Locate the cell with the specified text and output its (X, Y) center coordinate. 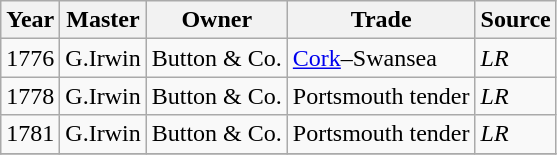
1776 (30, 58)
Year (30, 20)
Master (103, 20)
1781 (30, 134)
Owner (216, 20)
Source (516, 20)
Trade (381, 20)
Cork–Swansea (381, 58)
1778 (30, 96)
